Scan for the cell matching the given text and deliver its (X, Y) coordinate at center. 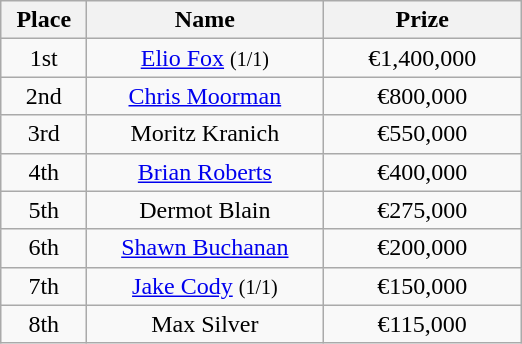
2nd (44, 96)
6th (44, 248)
€200,000 (422, 248)
Brian Roberts (205, 172)
Moritz Kranich (205, 134)
Jake Cody (1/1) (205, 286)
€115,000 (422, 324)
1st (44, 58)
5th (44, 210)
7th (44, 286)
Elio Fox (1/1) (205, 58)
Name (205, 20)
8th (44, 324)
Place (44, 20)
3rd (44, 134)
€400,000 (422, 172)
€150,000 (422, 286)
Shawn Buchanan (205, 248)
Prize (422, 20)
€550,000 (422, 134)
4th (44, 172)
Chris Moorman (205, 96)
€275,000 (422, 210)
Max Silver (205, 324)
€800,000 (422, 96)
€1,400,000 (422, 58)
Dermot Blain (205, 210)
